Return the (x, y) coordinate for the center point of the cell that contains the specified text.  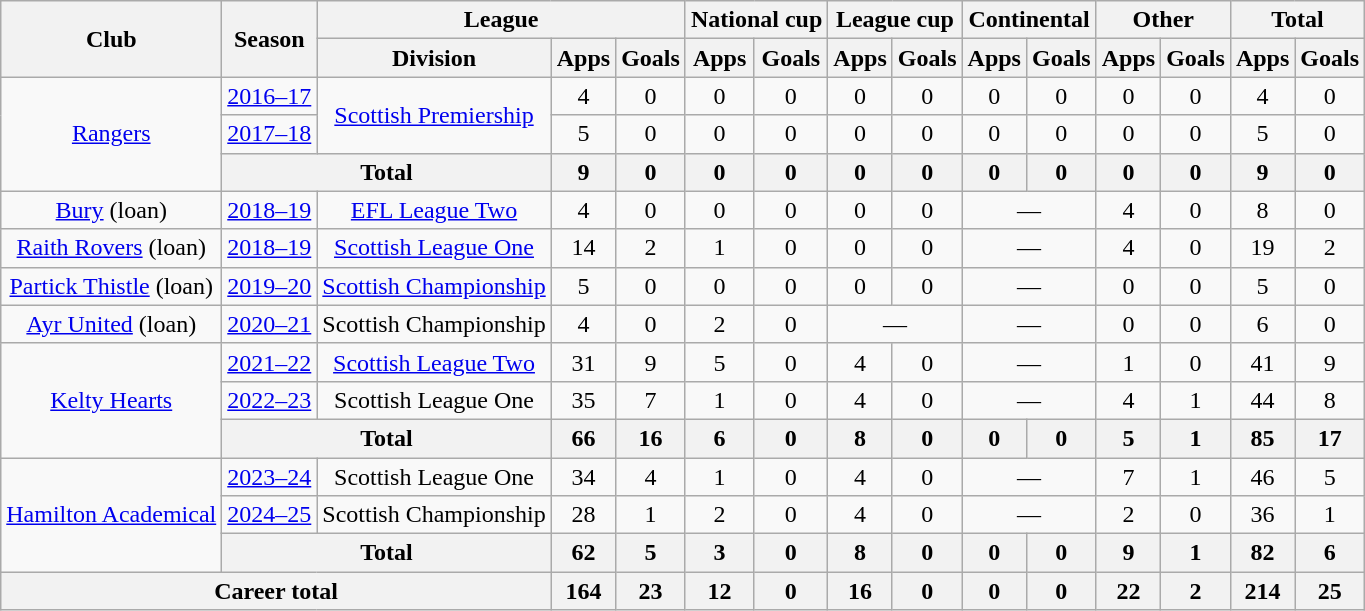
Rangers (112, 134)
Raith Rovers (loan) (112, 248)
2021–22 (270, 362)
2019–20 (270, 286)
Hamilton Academical (112, 515)
19 (1262, 248)
Ayr United (loan) (112, 324)
66 (583, 438)
2016–17 (270, 96)
Scottish League Two (434, 362)
Partick Thistle (loan) (112, 286)
2017–18 (270, 134)
23 (651, 591)
2023–24 (270, 477)
2022–23 (270, 400)
Kelty Hearts (112, 400)
62 (583, 553)
3 (719, 553)
25 (1330, 591)
85 (1262, 438)
2024–25 (270, 515)
164 (583, 591)
League cup (895, 20)
17 (1330, 438)
12 (719, 591)
EFL League Two (434, 210)
44 (1262, 400)
36 (1262, 515)
Division (434, 58)
31 (583, 362)
Scottish Premiership (434, 115)
2020–21 (270, 324)
46 (1262, 477)
Club (112, 39)
41 (1262, 362)
35 (583, 400)
Career total (276, 591)
Other (1163, 20)
82 (1262, 553)
28 (583, 515)
34 (583, 477)
Bury (loan) (112, 210)
14 (583, 248)
Season (270, 39)
League (502, 20)
214 (1262, 591)
22 (1128, 591)
Continental (1029, 20)
National cup (756, 20)
